Detect which cell encompasses the target text, then output its [X, Y] center coordinate. 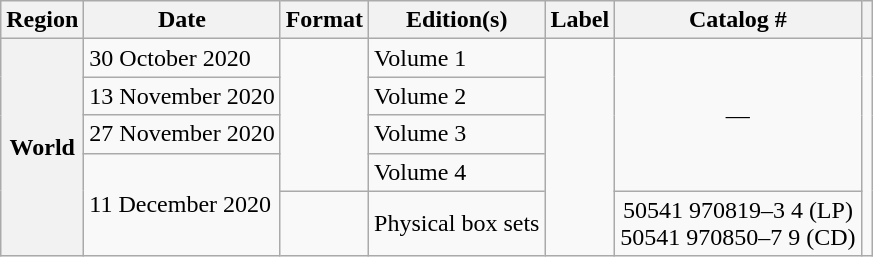
Label [580, 20]
Volume 1 [457, 58]
World [42, 148]
50541 970819–3 4 (LP)50541 970850–7 9 (CD) [738, 224]
Physical box sets [457, 224]
Date [182, 20]
Format [324, 20]
11 December 2020 [182, 204]
Volume 4 [457, 172]
13 November 2020 [182, 96]
Region [42, 20]
Volume 2 [457, 96]
Edition(s) [457, 20]
— [738, 115]
27 November 2020 [182, 134]
30 October 2020 [182, 58]
Catalog # [738, 20]
Volume 3 [457, 134]
